Determine the [X, Y] coordinate at the center of the cell enclosing the given text.  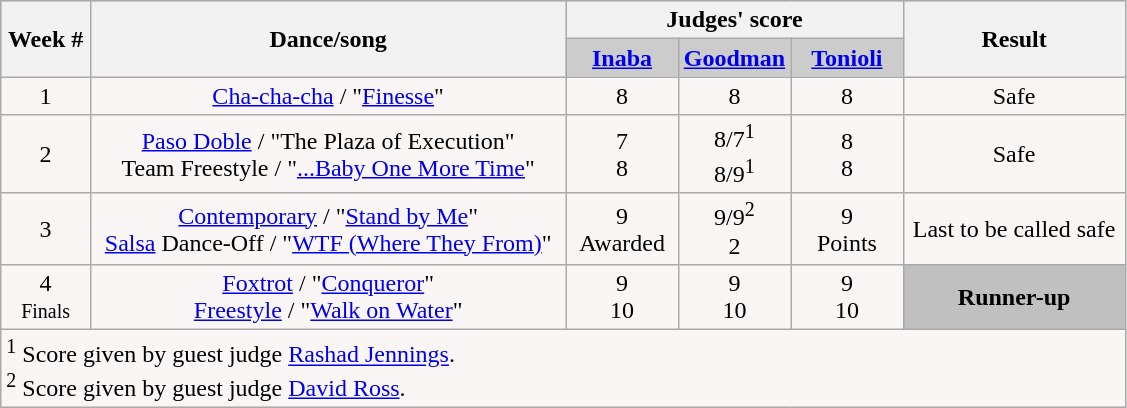
9/92 2 [734, 229]
Cha-cha-cha / "Finesse" [328, 96]
Result [1014, 39]
Judges' score [734, 20]
1 [46, 96]
Contemporary / "Stand by Me" Salsa Dance-Off / "WTF (Where They From)" [328, 229]
Dance/song [328, 39]
4Finals [46, 298]
Paso Doble / "The Plaza of Execution" Team Freestyle / "...Baby One More Time" [328, 154]
1 Score given by guest judge Rashad Jennings. 2 Score given by guest judge David Ross. [563, 369]
Week # [46, 39]
Runner-up [1014, 298]
9 Awarded [622, 229]
Goodman [734, 58]
Last to be called safe [1014, 229]
Tonioli [847, 58]
9 Points [847, 229]
7 8 [622, 154]
8/71 8/91 [734, 154]
8 8 [847, 154]
Foxtrot / "Conqueror" Freestyle / "Walk on Water" [328, 298]
Inaba [622, 58]
2 [46, 154]
3 [46, 229]
